Detect which cell encompasses the target text, then output its (x, y) center coordinate. 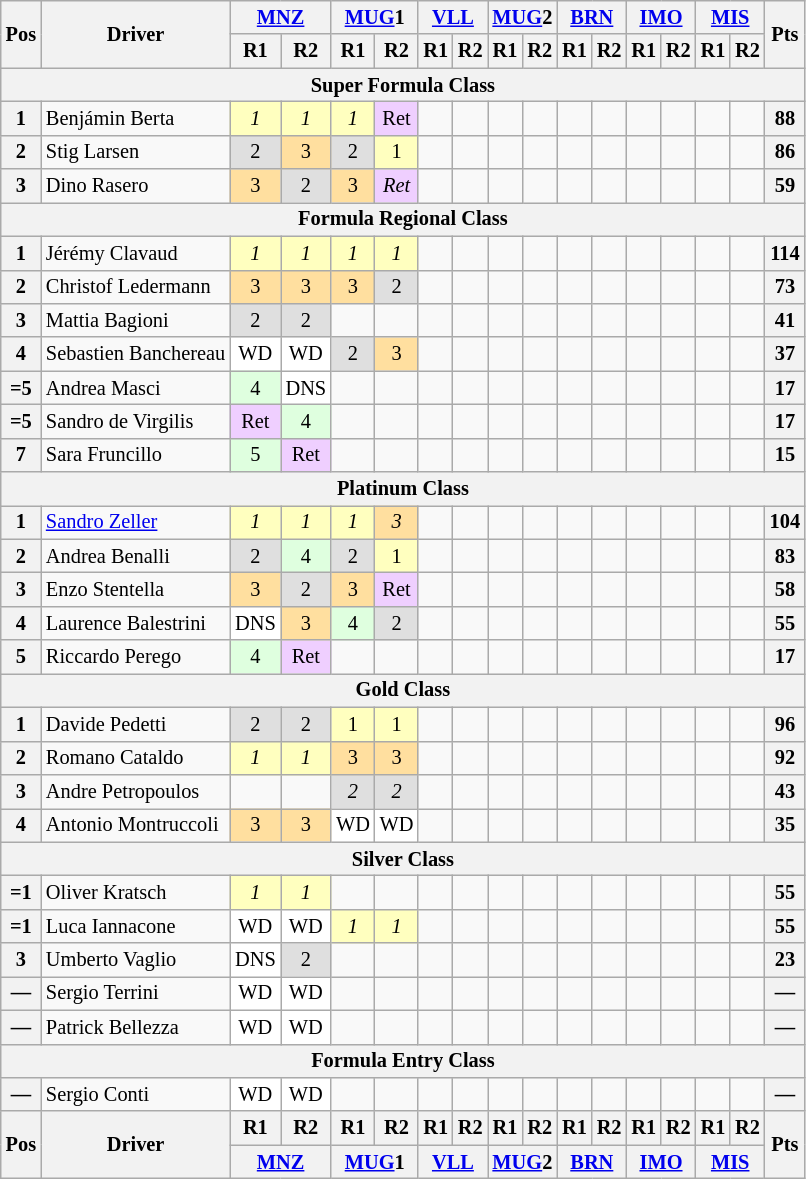
59 (785, 186)
Romano Cataldo (136, 758)
Formula Regional Class (403, 219)
Sara Fruncillo (136, 455)
73 (785, 287)
Andre Petropoulos (136, 791)
Sergio Conti (136, 1094)
58 (785, 589)
Umberto Vaglio (136, 960)
Jérémy Clavaud (136, 253)
Sebastien Banchereau (136, 354)
Gold Class (403, 690)
Luca Iannacone (136, 926)
Benjámin Berta (136, 118)
Christof Ledermann (136, 287)
Platinum Class (403, 489)
88 (785, 118)
Sandro Zeller (136, 522)
Andrea Benalli (136, 556)
Mattia Bagioni (136, 320)
35 (785, 825)
43 (785, 791)
Davide Pedetti (136, 724)
Super Formula Class (403, 85)
Laurence Balestrini (136, 623)
96 (785, 724)
104 (785, 522)
Stig Larsen (136, 152)
37 (785, 354)
Sergio Terrini (136, 993)
15 (785, 455)
92 (785, 758)
Antonio Montruccoli (136, 825)
Silver Class (403, 859)
114 (785, 253)
7 (21, 455)
Oliver Kratsch (136, 892)
Riccardo Perego (136, 657)
41 (785, 320)
Enzo Stentella (136, 589)
Sandro de Virgilis (136, 421)
Formula Entry Class (403, 1061)
Andrea Masci (136, 388)
Dino Rasero (136, 186)
83 (785, 556)
Patrick Bellezza (136, 1027)
86 (785, 152)
23 (785, 960)
